Pinpoint the cell where the given text exists, returning its (x, y) midpoint coordinate. 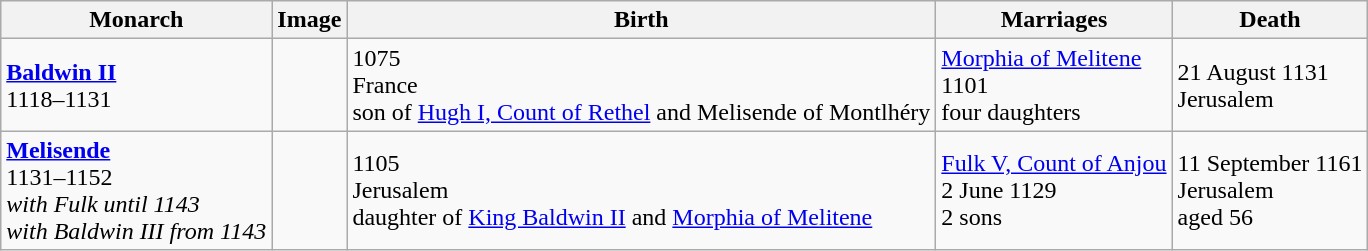
Fulk V, Count of Anjou2 June 11292 sons (1054, 190)
Baldwin II1118–1131 (136, 85)
1075Franceson of Hugh I, Count of Rethel and Melisende of Montlhéry (642, 85)
Morphia of Melitene1101four daughters (1054, 85)
Marriages (1054, 20)
21 August 1131Jerusalem (1270, 85)
Birth (642, 20)
Melisende1131–1152with Fulk until 1143with Baldwin III from 1143 (136, 190)
11 September 1161Jerusalemaged 56 (1270, 190)
Death (1270, 20)
1105Jerusalemdaughter of King Baldwin II and Morphia of Melitene (642, 190)
Monarch (136, 20)
Image (310, 20)
